Find where the given text appears and provide that cell's center as (X, Y) coordinate. 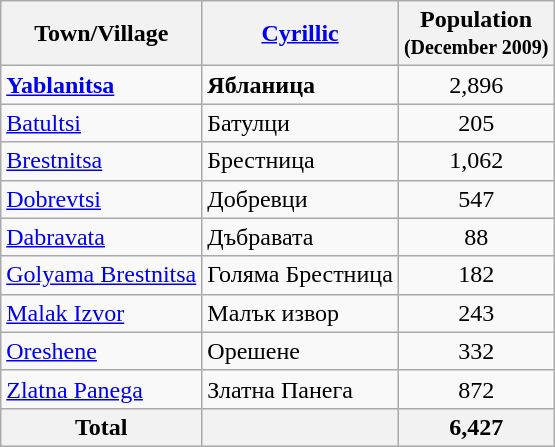
Yablanitsa (102, 85)
Орешене (300, 351)
243 (476, 313)
88 (476, 237)
6,427 (476, 427)
Голяма Брестница (300, 275)
872 (476, 389)
Malak Izvor (102, 313)
332 (476, 351)
Добревци (300, 199)
Cyrillic (300, 34)
Ябланица (300, 85)
Brestnitsa (102, 161)
547 (476, 199)
Zlatna Panega (102, 389)
Town/Village (102, 34)
Population(December 2009) (476, 34)
Златна Панега (300, 389)
Батулци (300, 123)
Dobrevtsi (102, 199)
Дъбравата (300, 237)
Dabravata (102, 237)
Total (102, 427)
2,896 (476, 85)
205 (476, 123)
Golyama Brestnitsa (102, 275)
Oreshene (102, 351)
Малък извор (300, 313)
Брестница (300, 161)
182 (476, 275)
1,062 (476, 161)
Batultsi (102, 123)
